Search for the cell housing the specified text and yield its (x, y) center coordinate. 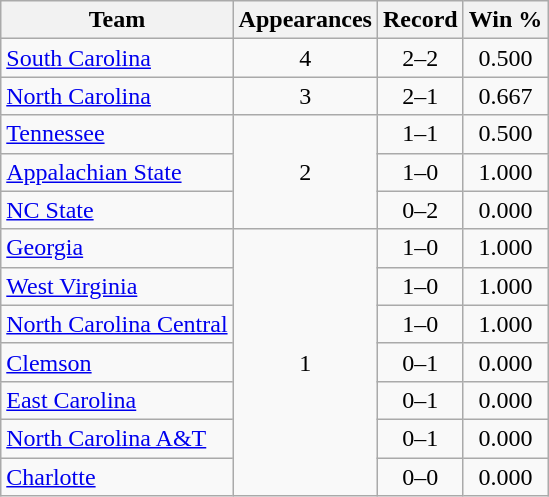
3 (305, 96)
1 (305, 362)
Record (420, 20)
Georgia (117, 248)
0.667 (506, 96)
2–2 (420, 58)
2 (305, 172)
Charlotte (117, 477)
Win % (506, 20)
1–1 (420, 134)
North Carolina A&T (117, 438)
West Virginia (117, 286)
East Carolina (117, 400)
2–1 (420, 96)
4 (305, 58)
North Carolina (117, 96)
North Carolina Central (117, 324)
Appearances (305, 20)
0–0 (420, 477)
0–2 (420, 210)
Team (117, 20)
Appalachian State (117, 172)
South Carolina (117, 58)
NC State (117, 210)
Tennessee (117, 134)
Clemson (117, 362)
